Search for the cell housing the specified text and yield its [X, Y] center coordinate. 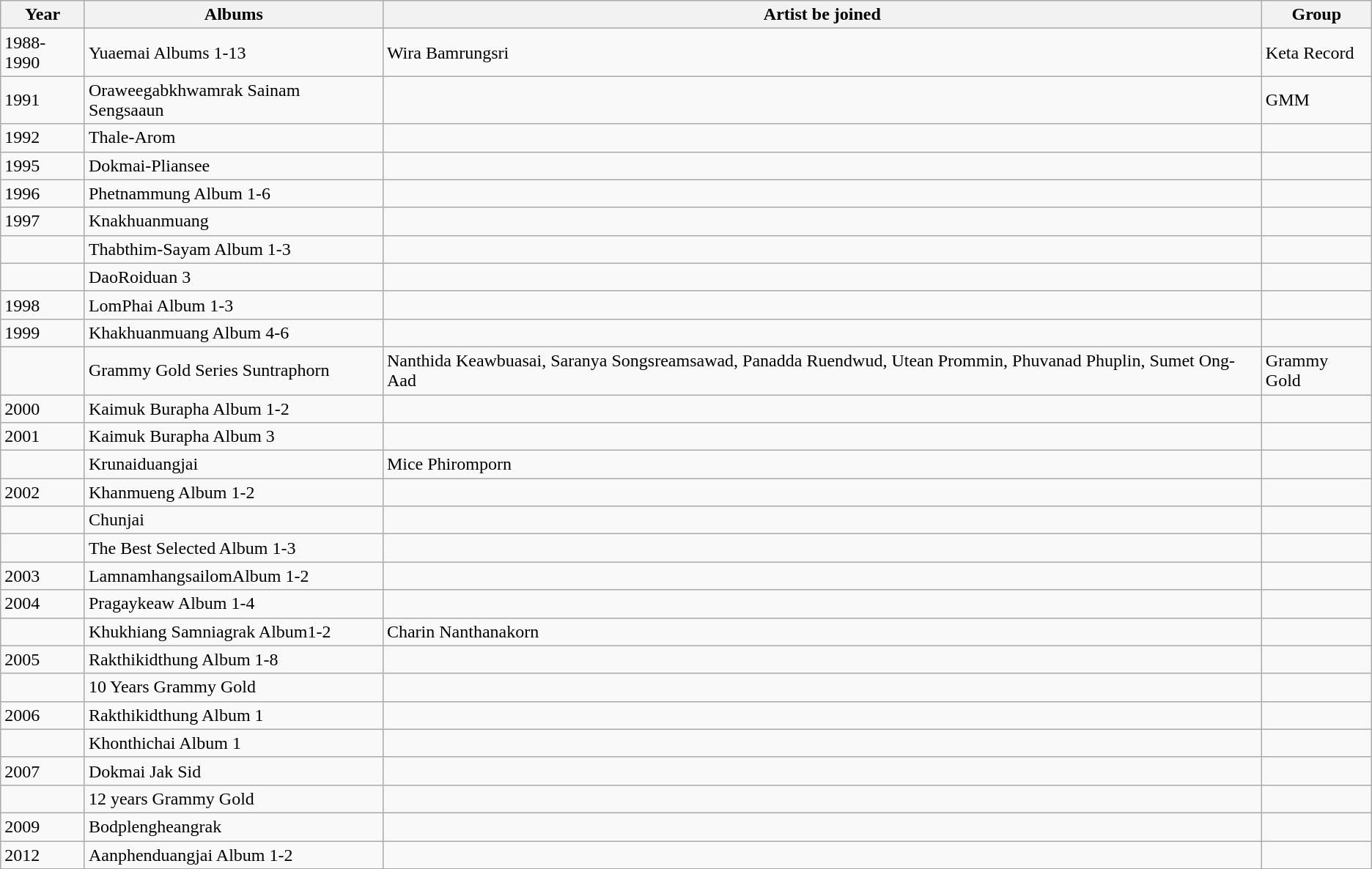
Khukhiang Samniagrak Album1-2 [233, 632]
2005 [43, 659]
2000 [43, 408]
Krunaiduangjai [233, 465]
2009 [43, 827]
1996 [43, 193]
Khakhuanmuang Album 4-6 [233, 333]
1998 [43, 305]
Nanthida Keawbuasai, Saranya Songsreamsawad, Panadda Ruendwud, Utean Prommin, Phuvanad Phuplin, Sumet Ong-Aad [822, 371]
Artist be joined [822, 15]
2007 [43, 771]
1995 [43, 166]
Dokmai-Pliansee [233, 166]
Year [43, 15]
2003 [43, 576]
Charin Nanthanakorn [822, 632]
10 Years Grammy Gold [233, 687]
Kaimuk Burapha Album 1-2 [233, 408]
Pragaykeaw Album 1-4 [233, 604]
Yuaemai Albums 1-13 [233, 53]
Thabthim-Sayam Album 1-3 [233, 249]
2012 [43, 855]
2006 [43, 715]
2002 [43, 492]
LomPhai Album 1-3 [233, 305]
GMM [1316, 100]
Khonthichai Album 1 [233, 743]
1992 [43, 138]
Khanmueng Album 1-2 [233, 492]
Phetnammung Album 1-6 [233, 193]
12 years Grammy Gold [233, 799]
2001 [43, 437]
1997 [43, 221]
Albums [233, 15]
Kaimuk Burapha Album 3 [233, 437]
Thale-Arom [233, 138]
DaoRoiduan 3 [233, 277]
LamnamhangsailomAlbum 1-2 [233, 576]
1991 [43, 100]
Knakhuanmuang [233, 221]
Rakthikidthung Album 1-8 [233, 659]
2004 [43, 604]
Dokmai Jak Sid [233, 771]
Grammy Gold Series Suntraphorn [233, 371]
1999 [43, 333]
Group [1316, 15]
Wira Bamrungsri [822, 53]
Mice Phiromporn [822, 465]
Chunjai [233, 520]
Keta Record [1316, 53]
1988-1990 [43, 53]
Rakthikidthung Album 1 [233, 715]
The Best Selected Album 1-3 [233, 548]
Bodplengheangrak [233, 827]
Grammy Gold [1316, 371]
Oraweegabkhwamrak Sainam Sengsaaun [233, 100]
Aanphenduangjai Album 1-2 [233, 855]
